Pinpoint the cell where the given text exists, returning its (x, y) midpoint coordinate. 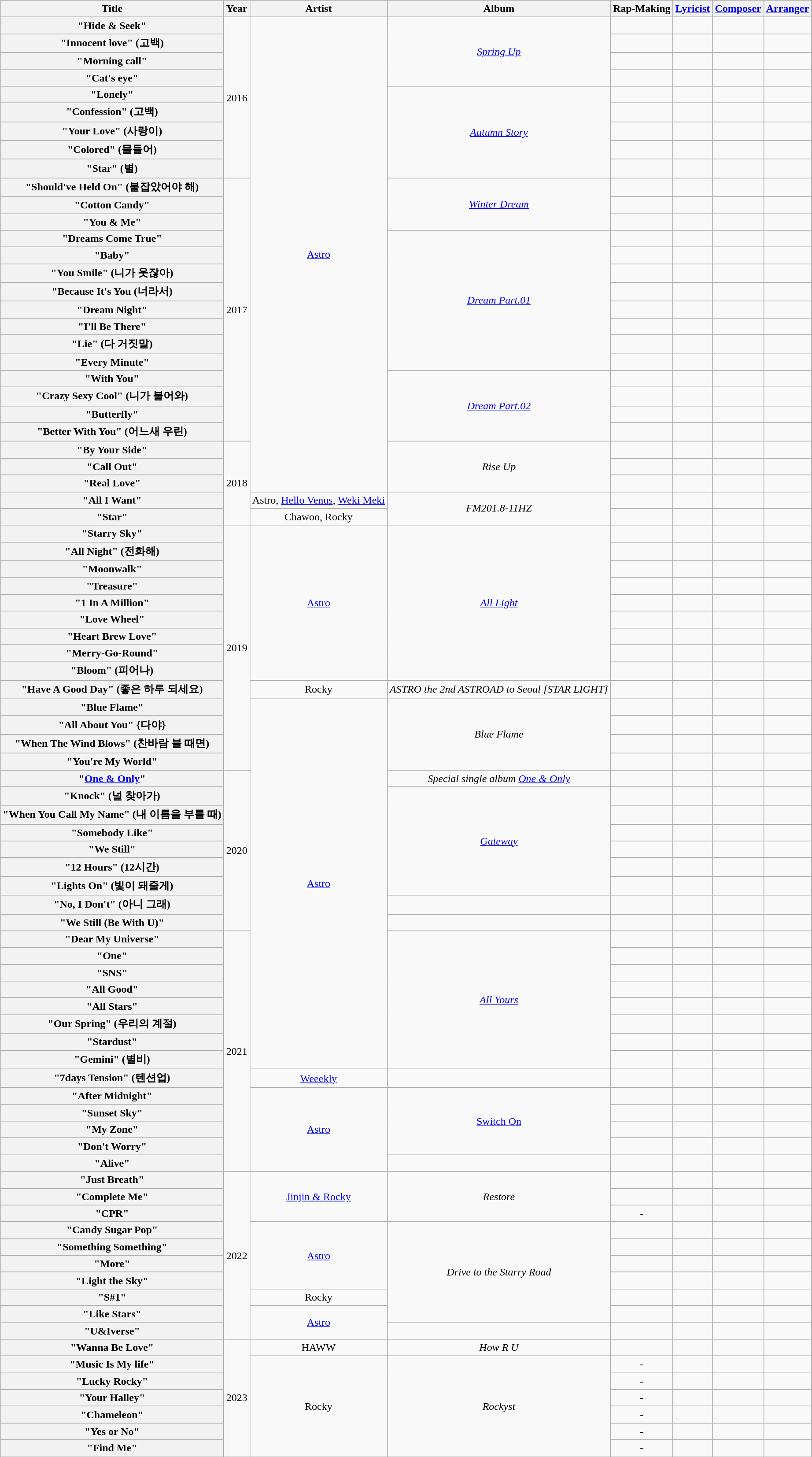
"All About You" {다야} (112, 725)
Dream Part.01 (499, 300)
"Should've Held On" (붙잡았어야 해) (112, 188)
"Cotton Candy" (112, 205)
"CPR" (112, 1213)
Year (237, 9)
"SNS" (112, 973)
Dream Part.02 (499, 406)
ASTRO the 2nd ASTROAD to Seoul [STAR LIGHT] (499, 690)
"Innocent love" (고백) (112, 43)
"Dream Night" (112, 310)
"Morning call" (112, 61)
"Crazy Sexy Cool" (니가 불어와) (112, 397)
"One & Only" (112, 779)
"Star" (별) (112, 168)
"All Night" (전화해) (112, 552)
2016 (237, 98)
"Have A Good Day" (좋은 하루 되세요) (112, 690)
"1 In A Million" (112, 603)
"Heart Brew Love" (112, 636)
2021 (237, 1051)
"Sunset Sky" (112, 1113)
"Call Out" (112, 467)
"Hide & Seek" (112, 26)
Artist (318, 9)
FM201.8-11HZ (499, 508)
"Merry-Go-Round" (112, 653)
"Gemini" (별비) (112, 1060)
"Your Halley" (112, 1398)
All Light (499, 603)
"Don't Worry" (112, 1146)
"Our Spring" (우리의 계절) (112, 1024)
"Starry Sky" (112, 534)
Autumn Story (499, 132)
"Baby" (112, 256)
"Because It's You (너라서) (112, 292)
How R U (499, 1348)
"Just Breath" (112, 1180)
"Moonwalk" (112, 569)
Lyricist (693, 9)
"When The Wind Blows" (찬바람 불 때면) (112, 744)
"Better With You" (어느새 우린) (112, 432)
Rise Up (499, 467)
"Every Minute" (112, 362)
"When You Call My Name" (내 이름을 부를 때) (112, 815)
2022 (237, 1256)
"Cat's eye" (112, 78)
"Something Something" (112, 1247)
"Alive" (112, 1163)
"All I Want" (112, 500)
"All Stars" (112, 1006)
"Your Love" (사랑이) (112, 131)
"Confession" (고백) (112, 113)
"S#1" (112, 1297)
"Stardust" (112, 1042)
"Dreams Come True" (112, 239)
"You & Me" (112, 222)
HAWW (318, 1348)
Switch On (499, 1121)
"Somebody Like" (112, 833)
"Find Me" (112, 1448)
"More" (112, 1264)
"Like Stars" (112, 1314)
Weeekly (318, 1079)
"With You" (112, 379)
2018 (237, 483)
Title (112, 9)
"Wanna Be Love" (112, 1348)
"You're My World" (112, 761)
"By Your Side" (112, 450)
Rap-Making (642, 9)
"Colored" (물들어) (112, 150)
Blue Flame (499, 734)
"7days Tension" (텐션업) (112, 1079)
"Love Wheel" (112, 619)
Special single album One & Only (499, 779)
"Music Is My life" (112, 1364)
"You Smile" (니가 웃잖아) (112, 273)
Rockyst (499, 1406)
"12 Hours" (12시간) (112, 867)
Gateway (499, 841)
"One" (112, 956)
2020 (237, 850)
2023 (237, 1398)
Restore (499, 1197)
Jinjin & Rocky (318, 1197)
Album (499, 9)
"My Zone" (112, 1130)
"We Still" (112, 849)
Chawoo, Rocky (318, 517)
2017 (237, 310)
"Knock" (널 찾아가) (112, 797)
"No, I Don't" (아니 그래) (112, 905)
"Lonely" (112, 95)
"Yes or No" (112, 1431)
"I'll Be There" (112, 326)
Winter Dream (499, 204)
"Lights On" (빛이 돼줄게) (112, 886)
Arranger (787, 9)
"All Good" (112, 990)
"Real Love" (112, 483)
Spring Up (499, 52)
"Lie" (다 거짓말) (112, 345)
Composer (738, 9)
All Yours (499, 1000)
"Bloom" (피어나) (112, 671)
"Butterfly" (112, 414)
"U&Iverse" (112, 1331)
Drive to the Starry Road (499, 1272)
"Complete Me" (112, 1197)
"We Still (Be With U)" (112, 922)
"Star" (112, 517)
"Dear My Universe" (112, 939)
"Blue Flame" (112, 707)
Astro, Hello Venus, Weki Meki (318, 500)
"Treasure" (112, 586)
"Candy Sugar Pop" (112, 1230)
"Light the Sky" (112, 1280)
"Chameleon" (112, 1415)
"Lucky Rocky" (112, 1381)
2019 (237, 648)
"After Midnight" (112, 1096)
